For the text-containing cell, return its midpoint in (x, y) coordinate format. 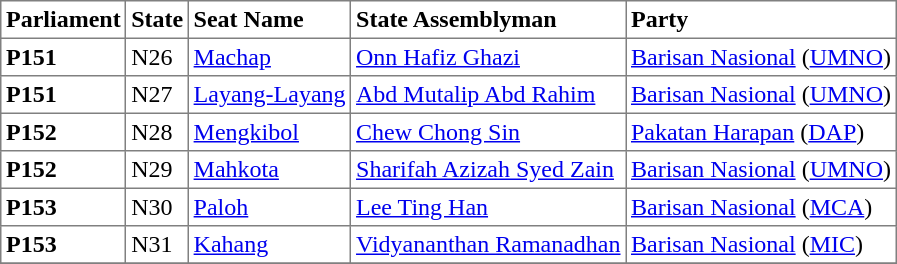
Party (761, 20)
N26 (157, 57)
Machap (269, 57)
Barisan Nasional (MIC) (761, 245)
Onn Hafiz Ghazi (488, 57)
Paloh (269, 207)
N29 (157, 170)
Barisan Nasional (MCA) (761, 207)
Vidyananthan Ramanadhan (488, 245)
N31 (157, 245)
State Assemblyman (488, 20)
Parliament (64, 20)
Seat Name (269, 20)
Chew Chong Sin (488, 132)
Abd Mutalip Abd Rahim (488, 95)
Mahkota (269, 170)
Mengkibol (269, 132)
Pakatan Harapan (DAP) (761, 132)
Layang-Layang (269, 95)
Sharifah Azizah Syed Zain (488, 170)
State (157, 20)
Lee Ting Han (488, 207)
N28 (157, 132)
N27 (157, 95)
Kahang (269, 245)
N30 (157, 207)
